Extract the [X, Y] coordinate from the center of the cell holding the provided text.  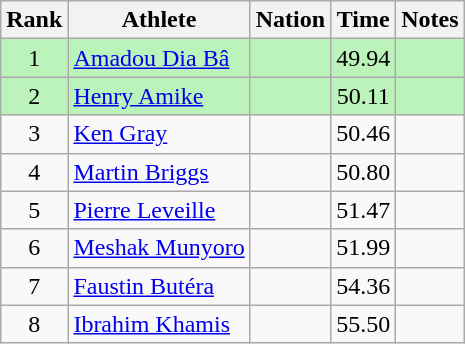
Notes [430, 20]
50.11 [364, 96]
54.36 [364, 286]
50.46 [364, 134]
Athlete [159, 20]
Martin Briggs [159, 172]
3 [34, 134]
8 [34, 324]
1 [34, 58]
Amadou Dia Bâ [159, 58]
Rank [34, 20]
2 [34, 96]
Henry Amike [159, 96]
Faustin Butéra [159, 286]
Ibrahim Khamis [159, 324]
49.94 [364, 58]
55.50 [364, 324]
Ken Gray [159, 134]
Time [364, 20]
6 [34, 248]
51.99 [364, 248]
50.80 [364, 172]
51.47 [364, 210]
Meshak Munyoro [159, 248]
5 [34, 210]
4 [34, 172]
7 [34, 286]
Nation [290, 20]
Pierre Leveille [159, 210]
